For the text-containing cell, return its midpoint in [X, Y] coordinate format. 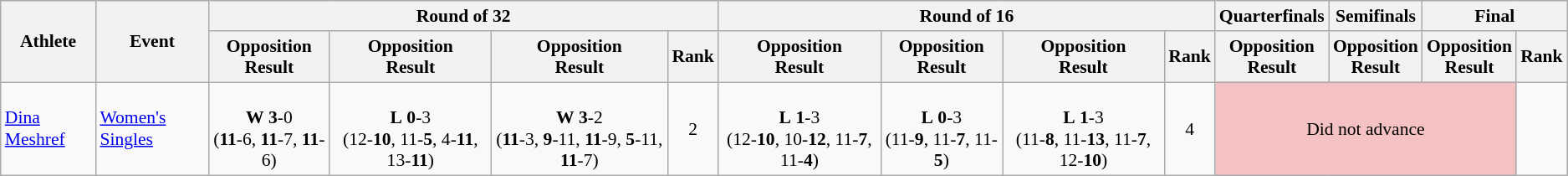
Women's Singles [152, 129]
Dina Meshref [49, 129]
Round of 32 [463, 16]
Did not advance [1366, 129]
L 1-3 (12-10, 10-12, 11-7, 11-4) [799, 129]
2 [692, 129]
W 3-0 (11-6, 11-7, 11-6) [269, 129]
Athlete [49, 42]
Round of 16 [967, 16]
L 0-3 (11-9, 11-7, 11-5) [942, 129]
Quarterfinals [1272, 16]
Event [152, 42]
Semifinals [1376, 16]
L 0-3 (12-10, 11-5, 4-11, 13-11) [410, 129]
L 1-3 (11-8, 11-13, 11-7, 12-10) [1084, 129]
4 [1189, 129]
Final [1495, 16]
W 3-2 (11-3, 9-11, 11-9, 5-11, 11-7) [579, 129]
